Return [x, y] of the center of cell containing provided text 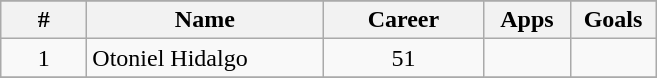
Career [404, 20]
51 [404, 58]
Name [205, 20]
Goals [613, 20]
1 [44, 58]
# [44, 20]
Otoniel Hidalgo [205, 58]
Apps [527, 20]
